Find where the given text appears and provide that cell's center as (x, y) coordinate. 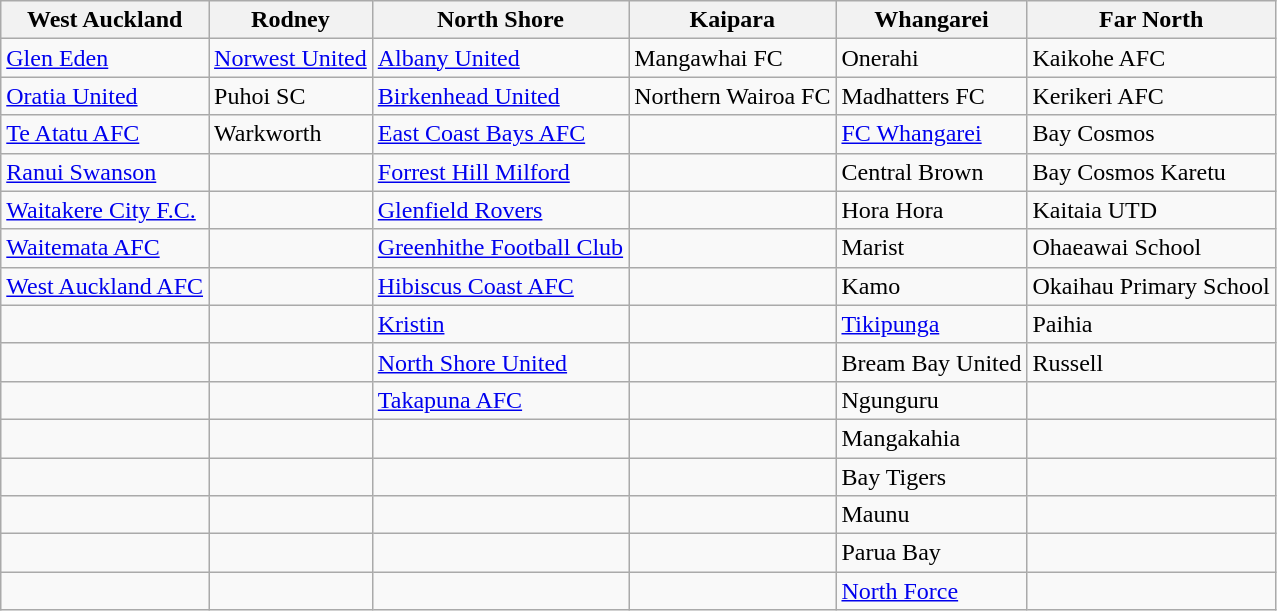
Bay Cosmos (1151, 134)
Bay Cosmos Karetu (1151, 172)
Madhatters FC (932, 96)
Norwest United (291, 58)
FC Whangarei (932, 134)
West Auckland (105, 20)
Glen Eden (105, 58)
Albany United (500, 58)
Takapuna AFC (500, 400)
Forrest Hill Milford (500, 172)
Maunu (932, 515)
Ranui Swanson (105, 172)
Onerahi (932, 58)
Te Atatu AFC (105, 134)
Okaihau Primary School (1151, 286)
Kaipara (732, 20)
North Shore (500, 20)
Glenfield Rovers (500, 210)
Far North (1151, 20)
Ngunguru (932, 400)
Bay Tigers (932, 477)
Russell (1151, 362)
Paihia (1151, 324)
Kerikeri AFC (1151, 96)
Waitakere City F.C. (105, 210)
Birkenhead United (500, 96)
Kamo (932, 286)
Waitemata AFC (105, 248)
Warkworth (291, 134)
Puhoi SC (291, 96)
North Shore United (500, 362)
Whangarei (932, 20)
Hibiscus Coast AFC (500, 286)
North Force (932, 591)
Central Brown (932, 172)
Rodney (291, 20)
Ohaeawai School (1151, 248)
Greenhithe Football Club (500, 248)
Marist (932, 248)
Tikipunga (932, 324)
Mangakahia (932, 438)
Kaikohe AFC (1151, 58)
Oratia United (105, 96)
Kristin (500, 324)
Bream Bay United (932, 362)
Kaitaia UTD (1151, 210)
East Coast Bays AFC (500, 134)
Northern Wairoa FC (732, 96)
Parua Bay (932, 553)
West Auckland AFC (105, 286)
Mangawhai FC (732, 58)
Hora Hora (932, 210)
